From the cell containing the given text, extract its center point as [x, y] coordinate. 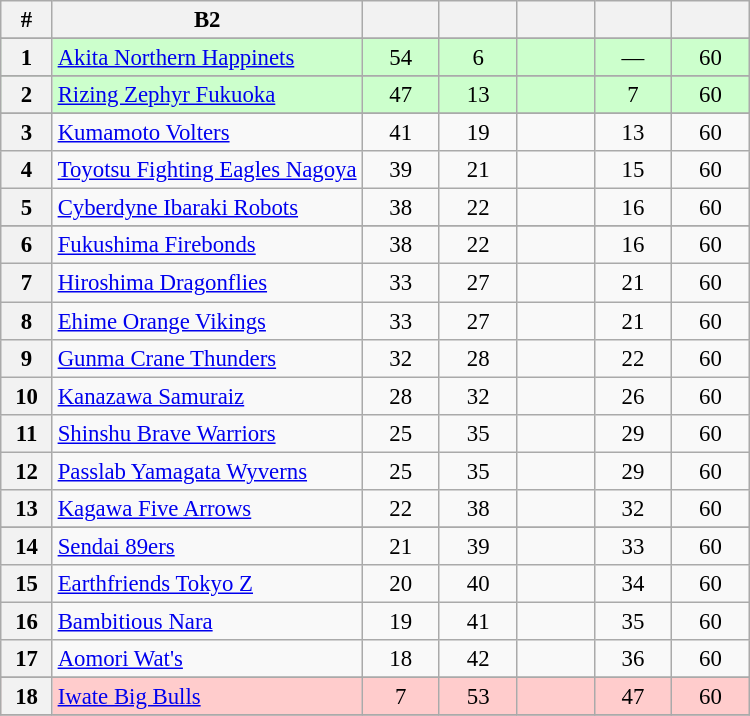
Cyberdyne Ibaraki Robots [207, 208]
— [632, 58]
2 [27, 95]
20 [400, 584]
36 [632, 659]
40 [478, 584]
34 [632, 584]
Kumamoto Volters [207, 133]
Aomori Wat's [207, 659]
# [27, 20]
Ehime Orange Vikings [207, 321]
42 [478, 659]
12 [27, 471]
9 [27, 358]
1 [27, 58]
Bambitious Nara [207, 621]
10 [27, 396]
Akita Northern Happinets [207, 58]
Kagawa Five Arrows [207, 509]
Fukushima Firebonds [207, 245]
Sendai 89ers [207, 546]
8 [27, 321]
17 [27, 659]
Kanazawa Samuraiz [207, 396]
11 [27, 433]
Hiroshima Dragonflies [207, 283]
26 [632, 396]
Earthfriends Tokyo Z [207, 584]
Gunma Crane Thunders [207, 358]
3 [27, 133]
54 [400, 58]
Passlab Yamagata Wyverns [207, 471]
B2 [207, 20]
4 [27, 170]
Shinshu Brave Warriors [207, 433]
Iwate Big Bulls [207, 697]
5 [27, 208]
Rizing Zephyr Fukuoka [207, 95]
53 [478, 697]
14 [27, 546]
Toyotsu Fighting Eagles Nagoya [207, 170]
